Capture the cell that displays the provided text and extract its [X, Y] central coordinate. 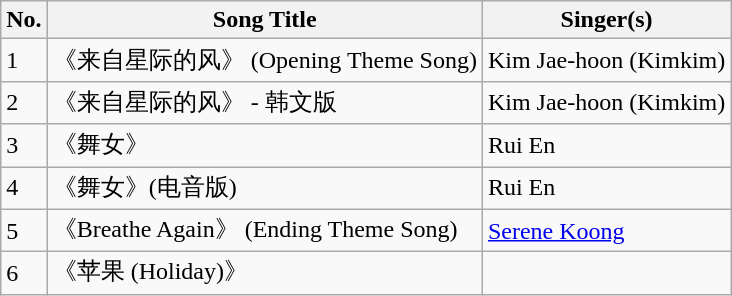
1 [24, 60]
2 [24, 102]
Singer(s) [606, 20]
《来自星际的风》 - 韩文版 [264, 102]
《苹果 (Holiday)》 [264, 274]
4 [24, 188]
《来自星际的风》 (Opening Theme Song) [264, 60]
《Breathe Again》 (Ending Theme Song) [264, 230]
No. [24, 20]
3 [24, 146]
6 [24, 274]
《舞女》 [264, 146]
Serene Koong [606, 230]
Song Title [264, 20]
5 [24, 230]
《舞女》(电音版) [264, 188]
